Capture the cell that displays the provided text and extract its [x, y] central coordinate. 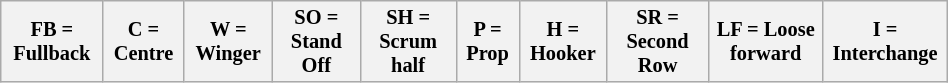
SR = Second Row [658, 41]
H = Hooker [563, 41]
C = Centre [144, 41]
SH = Scrum half [408, 41]
W = Winger [228, 41]
LF = Loose forward [766, 41]
I = Interchange [885, 41]
P = Prop [488, 41]
SO = Stand Off [316, 41]
FB = Fullback [52, 41]
